Provide the [X, Y] coordinate of the cell's center where the given text is located.  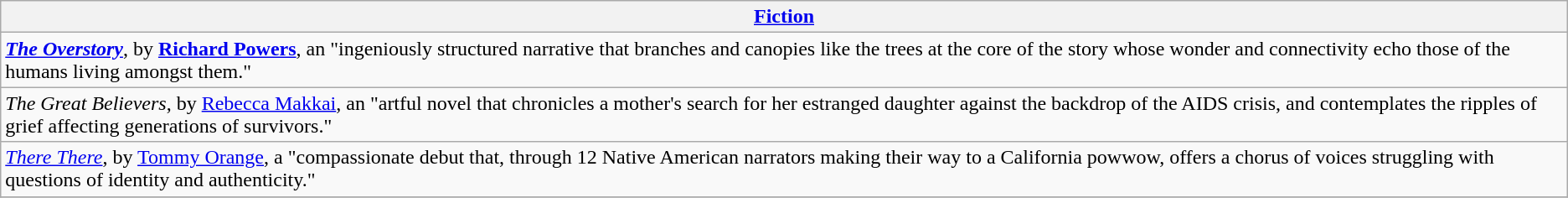
Fiction [784, 17]
